Identify which cell holds the provided text, then report its (X, Y) central coordinate. 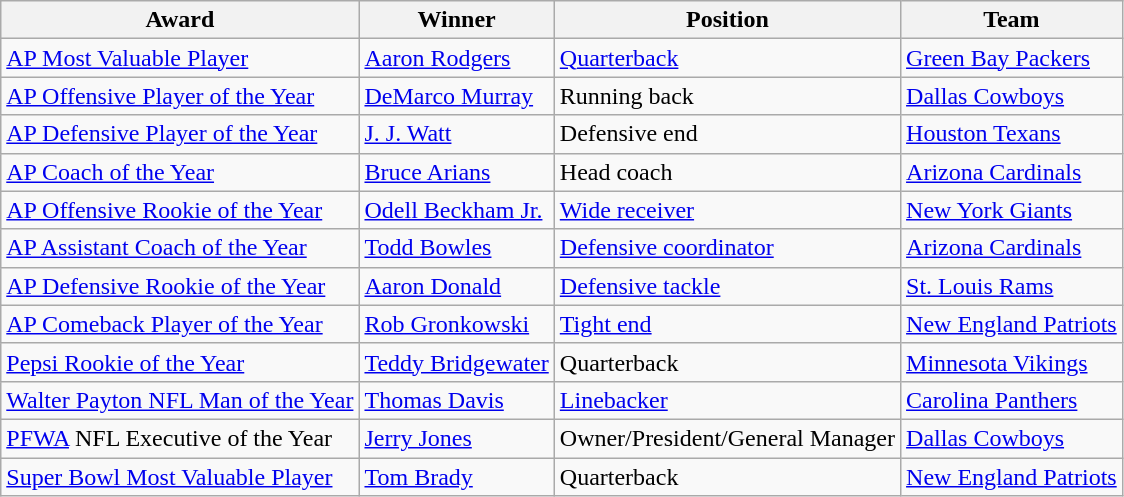
Award (180, 20)
Minnesota Vikings (1012, 362)
Aaron Donald (456, 286)
Linebacker (727, 400)
AP Defensive Rookie of the Year (180, 286)
Bruce Arians (456, 172)
Thomas Davis (456, 400)
Super Bowl Most Valuable Player (180, 477)
DeMarco Murray (456, 96)
AP Offensive Player of the Year (180, 96)
Defensive end (727, 134)
Walter Payton NFL Man of the Year (180, 400)
Team (1012, 20)
New York Giants (1012, 210)
J. J. Watt (456, 134)
Jerry Jones (456, 438)
Owner/President/General Manager (727, 438)
Tom Brady (456, 477)
Aaron Rodgers (456, 58)
AP Coach of the Year (180, 172)
Rob Gronkowski (456, 324)
Winner (456, 20)
AP Offensive Rookie of the Year (180, 210)
Running back (727, 96)
Teddy Bridgewater (456, 362)
Position (727, 20)
Pepsi Rookie of the Year (180, 362)
AP Comeback Player of the Year (180, 324)
Tight end (727, 324)
AP Most Valuable Player (180, 58)
St. Louis Rams (1012, 286)
Wide receiver (727, 210)
Odell Beckham Jr. (456, 210)
AP Assistant Coach of the Year (180, 248)
AP Defensive Player of the Year (180, 134)
Green Bay Packers (1012, 58)
Head coach (727, 172)
Carolina Panthers (1012, 400)
Todd Bowles (456, 248)
Defensive coordinator (727, 248)
Houston Texans (1012, 134)
PFWA NFL Executive of the Year (180, 438)
Defensive tackle (727, 286)
